Return the [x, y] coordinate for the center point of the cell that contains the specified text.  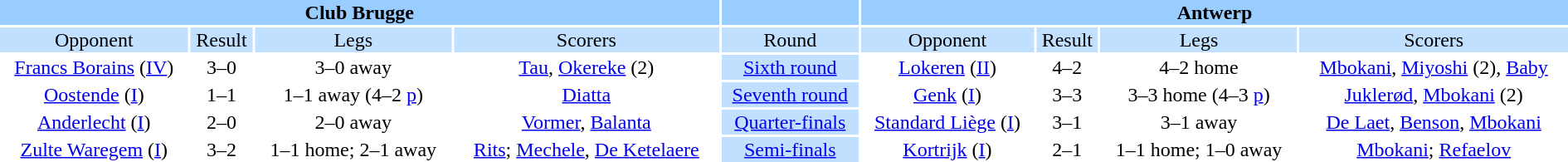
3–1 away [1200, 122]
Zulte Waregem (I) [95, 150]
Kortrijk (I) [947, 150]
3–2 [222, 150]
Anderlecht (I) [95, 122]
Juklerød, Mbokani (2) [1434, 95]
3–1 [1067, 122]
3–0 [222, 67]
1–1 away (4–2 p) [353, 95]
1–1 [222, 95]
4–2 home [1200, 67]
Quarter-finals [790, 122]
Seventh round [790, 95]
Diatta [587, 95]
Club Brugge [360, 12]
De Laet, Benson, Mbokani [1434, 122]
3–3 home (4–3 p) [1200, 95]
Antwerp [1215, 12]
Vormer, Balanta [587, 122]
Round [790, 40]
Standard Liège (I) [947, 122]
Sixth round [790, 67]
Genk (I) [947, 95]
Tau, Okereke (2) [587, 67]
1–1 home; 2–1 away [353, 150]
Rits; Mechele, De Ketelaere [587, 150]
2–0 away [353, 122]
3–3 [1067, 95]
1–1 home; 1–0 away [1200, 150]
Mbokani; Refaelov [1434, 150]
4–2 [1067, 67]
Oostende (I) [95, 95]
Lokeren (II) [947, 67]
2–1 [1067, 150]
Semi-finals [790, 150]
3–0 away [353, 67]
Mbokani, Miyoshi (2), Baby [1434, 67]
Francs Borains (IV) [95, 67]
2–0 [222, 122]
